Locate the cell with the specified text and output its [X, Y] center coordinate. 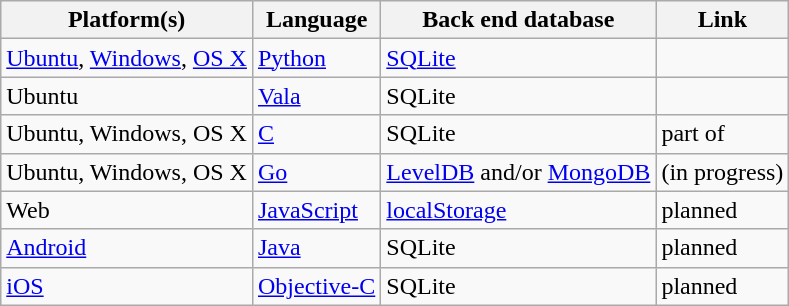
iOS [127, 286]
part of [722, 134]
Web [127, 210]
Objective-C [316, 286]
Link [722, 20]
Go [316, 172]
JavaScript [316, 210]
Java [316, 248]
LevelDB and/or MongoDB [518, 172]
Vala [316, 96]
C [316, 134]
Python [316, 58]
(in progress) [722, 172]
localStorage [518, 210]
Back end database [518, 20]
Platform(s) [127, 20]
Ubuntu [127, 96]
Android [127, 248]
Language [316, 20]
